Extract the (X, Y) coordinate from the center of the cell holding the provided text.  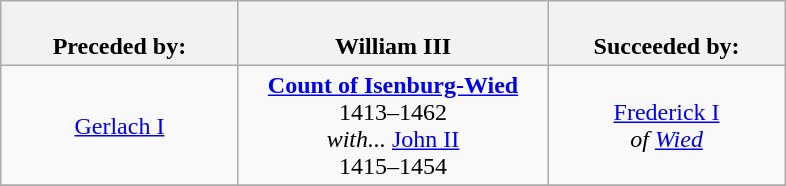
Gerlach I (119, 126)
Preceded by: (119, 34)
Count of Isenburg-Wied1413–1462with... John II1415–1454 (392, 126)
Frederick Iof Wied (667, 126)
William III (392, 34)
Succeeded by: (667, 34)
